Capture the cell that displays the provided text and extract its [X, Y] central coordinate. 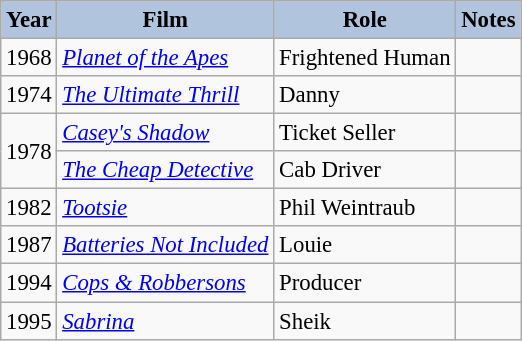
Cops & Robbersons [166, 283]
1995 [29, 321]
Cab Driver [365, 170]
Tootsie [166, 208]
Producer [365, 283]
1994 [29, 283]
Danny [365, 95]
Phil Weintraub [365, 208]
Year [29, 20]
1974 [29, 95]
Film [166, 20]
Louie [365, 245]
Casey's Shadow [166, 133]
1968 [29, 58]
Ticket Seller [365, 133]
Sabrina [166, 321]
1987 [29, 245]
The Ultimate Thrill [166, 95]
The Cheap Detective [166, 170]
Batteries Not Included [166, 245]
Notes [488, 20]
Role [365, 20]
Sheik [365, 321]
1978 [29, 152]
1982 [29, 208]
Frightened Human [365, 58]
Planet of the Apes [166, 58]
